Output the [X, Y] coordinate of the center of the cell containing the given text.  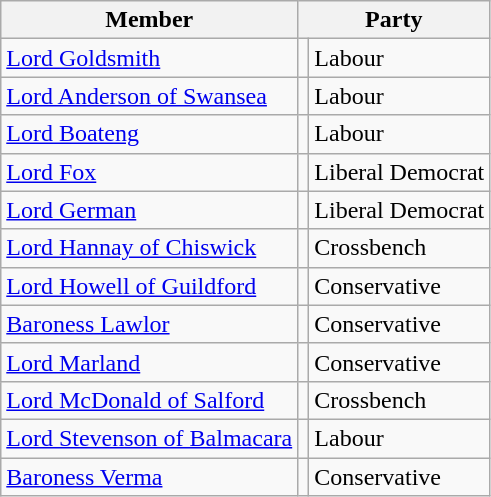
Lord Marland [150, 362]
Baroness Lawlor [150, 324]
Lord German [150, 210]
Lord Goldsmith [150, 58]
Lord Anderson of Swansea [150, 96]
Lord Hannay of Chiswick [150, 248]
Lord Boateng [150, 134]
Lord Howell of Guildford [150, 286]
Baroness Verma [150, 477]
Lord Fox [150, 172]
Lord Stevenson of Balmacara [150, 438]
Member [150, 20]
Lord McDonald of Salford [150, 400]
Party [394, 20]
